Determine the [X, Y] coordinate at the center of the cell enclosing the given text.  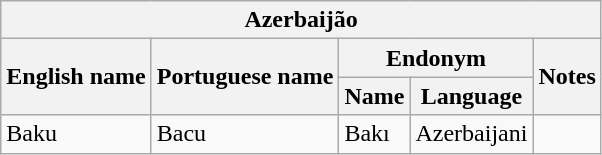
Bacu [245, 134]
Azerbaijão [302, 20]
Baku [76, 134]
Notes [567, 77]
Language [472, 96]
Endonym [436, 58]
Name [374, 96]
English name [76, 77]
Bakı [374, 134]
Azerbaijani [472, 134]
Portuguese name [245, 77]
